Scan for the cell matching the given text and deliver its (x, y) coordinate at center. 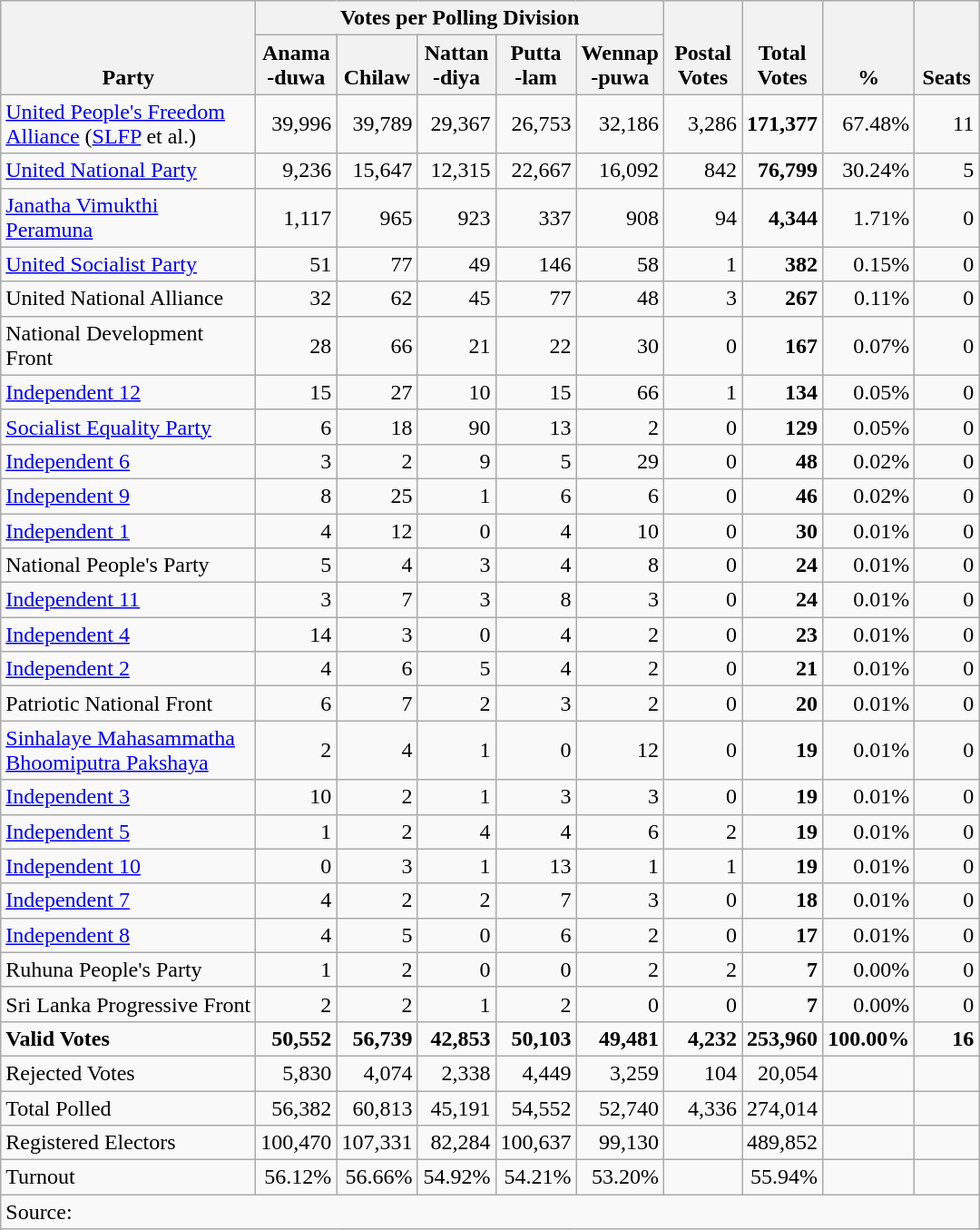
United National Alliance (129, 299)
3,259 (620, 1073)
United National Party (129, 171)
4,232 (703, 1038)
4,344 (782, 218)
26,753 (535, 123)
Independent 3 (129, 797)
54.92% (456, 1177)
Anama-duwa (296, 65)
50,103 (535, 1038)
Independent 5 (129, 831)
49,481 (620, 1038)
9 (456, 461)
20,054 (782, 1073)
16,092 (620, 171)
20 (782, 704)
67.48% (869, 123)
53.20% (620, 1177)
54,552 (535, 1108)
129 (782, 427)
Valid Votes (129, 1038)
908 (620, 218)
382 (782, 264)
9,236 (296, 171)
14 (296, 635)
965 (377, 218)
32,186 (620, 123)
Independent 12 (129, 392)
Independent 2 (129, 669)
30.24% (869, 171)
Wennap-puwa (620, 65)
39,789 (377, 123)
Socialist Equality Party (129, 427)
50,552 (296, 1038)
12,315 (456, 171)
Independent 1 (129, 531)
90 (456, 427)
56,382 (296, 1108)
58 (620, 264)
29,367 (456, 123)
4,074 (377, 1073)
Chilaw (377, 65)
171,377 (782, 123)
489,852 (782, 1143)
Seats (947, 47)
1.71% (869, 218)
% (869, 47)
104 (703, 1073)
274,014 (782, 1108)
62 (377, 299)
Independent 6 (129, 461)
11 (947, 123)
Ruhuna People's Party (129, 969)
76,799 (782, 171)
167 (782, 345)
253,960 (782, 1038)
45 (456, 299)
100,470 (296, 1143)
National Development Front (129, 345)
27 (377, 392)
49 (456, 264)
Total Polled (129, 1108)
28 (296, 345)
51 (296, 264)
Independent 11 (129, 600)
45,191 (456, 1108)
22 (535, 345)
5,830 (296, 1073)
4,336 (703, 1108)
842 (703, 171)
46 (782, 496)
39,996 (296, 123)
267 (782, 299)
32 (296, 299)
Patriotic National Front (129, 704)
Independent 4 (129, 635)
Rejected Votes (129, 1073)
23 (782, 635)
Independent 7 (129, 900)
29 (620, 461)
107,331 (377, 1143)
Turnout (129, 1177)
60,813 (377, 1108)
56,739 (377, 1038)
Janatha Vimukthi Peramuna (129, 218)
15,647 (377, 171)
4,449 (535, 1073)
PostalVotes (703, 47)
25 (377, 496)
0.15% (869, 264)
Registered Electors (129, 1143)
3,286 (703, 123)
United People's Freedom Alliance (SLFP et al.) (129, 123)
Total Votes (782, 47)
100,637 (535, 1143)
99,130 (620, 1143)
55.94% (782, 1177)
337 (535, 218)
United Socialist Party (129, 264)
17 (782, 935)
Independent 10 (129, 866)
0.11% (869, 299)
22,667 (535, 171)
923 (456, 218)
Party (129, 47)
Votes per Polling Division (460, 18)
Sinhalaye Mahasammatha Bhoomiputra Pakshaya (129, 750)
Putta-lam (535, 65)
Source: (490, 1212)
Independent 8 (129, 935)
2,338 (456, 1073)
82,284 (456, 1143)
0.07% (869, 345)
16 (947, 1038)
Independent 9 (129, 496)
42,853 (456, 1038)
94 (703, 218)
Sri Lanka Progressive Front (129, 1004)
54.21% (535, 1177)
56.12% (296, 1177)
1,117 (296, 218)
52,740 (620, 1108)
146 (535, 264)
134 (782, 392)
Nattan-diya (456, 65)
56.66% (377, 1177)
National People's Party (129, 566)
100.00% (869, 1038)
